From the cell containing the given text, extract its center point as (X, Y) coordinate. 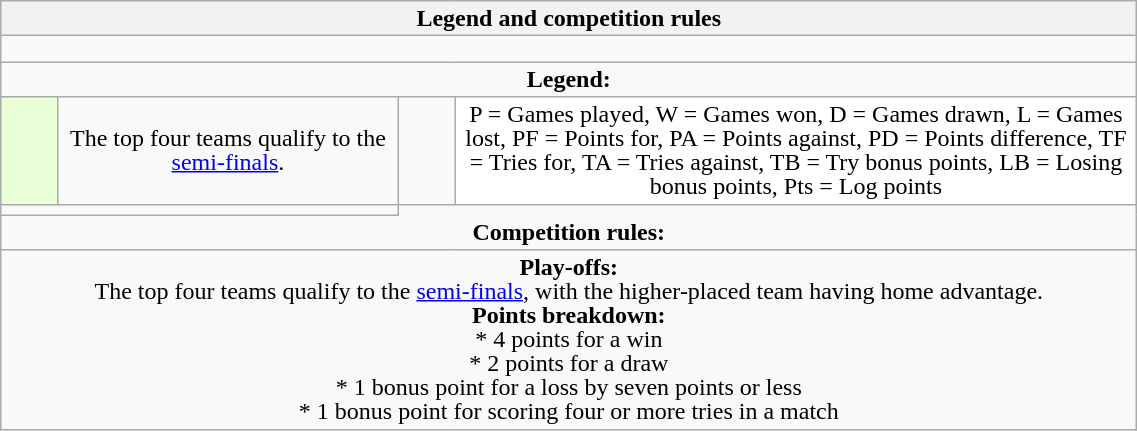
The top four teams qualify to the semi-finals. (228, 150)
Legend: (569, 80)
Competition rules: (569, 232)
Legend and competition rules (569, 18)
